Identify which cell holds the provided text, then report its (X, Y) central coordinate. 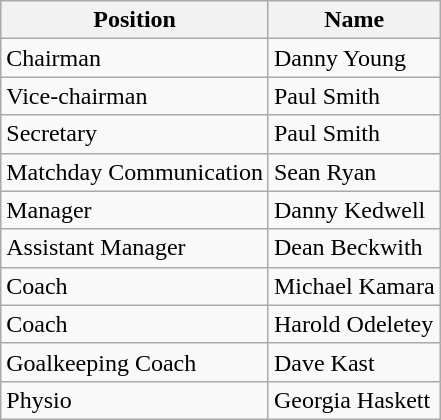
Secretary (135, 134)
Danny Young (354, 58)
Dave Kast (354, 362)
Assistant Manager (135, 248)
Harold Odeletey (354, 324)
Danny Kedwell (354, 210)
Goalkeeping Coach (135, 362)
Manager (135, 210)
Chairman (135, 58)
Vice-chairman (135, 96)
Sean Ryan (354, 172)
Dean Beckwith (354, 248)
Position (135, 20)
Name (354, 20)
Georgia Haskett (354, 400)
Matchday Communication (135, 172)
Michael Kamara (354, 286)
Physio (135, 400)
